Output the (X, Y) coordinate of the center of the cell containing the given text.  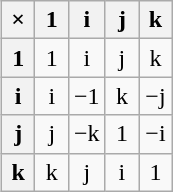
−1 (88, 96)
× (18, 20)
−i (156, 134)
−k (88, 134)
−j (156, 96)
